Return [x, y] of the center of cell containing provided text 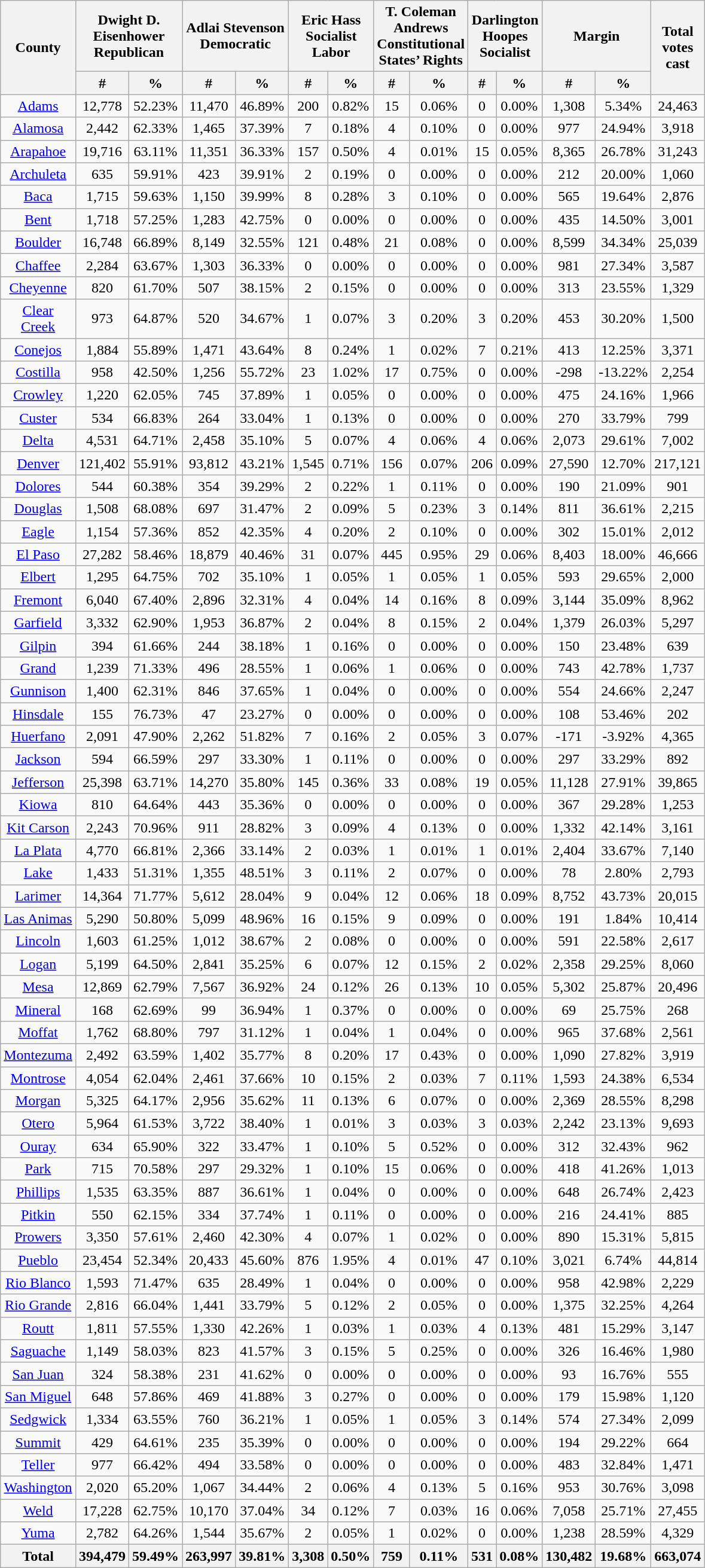
24.66% [623, 691]
2,816 [102, 1305]
Dolores [38, 486]
29.65% [623, 577]
7,140 [678, 850]
93 [569, 1374]
0.23% [439, 509]
66.42% [155, 1465]
1,120 [678, 1396]
19,716 [102, 151]
2,000 [678, 577]
58.03% [155, 1351]
326 [569, 1351]
48.51% [262, 873]
63.71% [155, 782]
33.14% [262, 850]
1,603 [102, 941]
Darlington HoopesSocialist [505, 36]
43.64% [262, 350]
8,599 [569, 242]
2,073 [569, 441]
25.87% [623, 987]
156 [392, 463]
0.37% [350, 1009]
55.89% [155, 350]
Teller [38, 1465]
Larimer [38, 896]
2,358 [569, 964]
25,398 [102, 782]
3,144 [569, 600]
14,364 [102, 896]
1,090 [569, 1055]
20,015 [678, 896]
Total votes cast [678, 48]
23.27% [262, 713]
27,590 [569, 463]
565 [569, 197]
953 [569, 1488]
8,962 [678, 600]
59.63% [155, 197]
0.43% [439, 1055]
32.31% [262, 600]
11 [309, 1101]
31,243 [678, 151]
10,170 [209, 1511]
Gilpin [38, 645]
890 [569, 1237]
Total [38, 1556]
1,433 [102, 873]
0.36% [350, 782]
4,770 [102, 850]
0.28% [350, 197]
981 [569, 265]
Custer [38, 418]
1,811 [102, 1328]
2,492 [102, 1055]
34.44% [262, 1488]
28.49% [262, 1283]
30.76% [623, 1488]
2,896 [209, 600]
190 [569, 486]
33.67% [623, 850]
1,715 [102, 197]
8,149 [209, 242]
Weld [38, 1511]
3,587 [678, 265]
39.29% [262, 486]
11,351 [209, 151]
413 [569, 350]
15.01% [623, 532]
0.27% [350, 1396]
39.99% [262, 197]
1,355 [209, 873]
Yuma [38, 1533]
70.96% [155, 828]
29 [482, 554]
20,433 [209, 1260]
31.47% [262, 509]
270 [569, 418]
55.72% [262, 373]
639 [678, 645]
Washington [38, 1488]
0.22% [350, 486]
12.25% [623, 350]
759 [392, 1556]
Costilla [38, 373]
1,303 [209, 265]
1,980 [678, 1351]
2,284 [102, 265]
760 [209, 1419]
45.60% [262, 1260]
68.08% [155, 509]
76.73% [155, 713]
Bent [38, 219]
664 [678, 1442]
42.75% [262, 219]
15.29% [623, 1328]
59.91% [155, 174]
County [38, 48]
1,465 [209, 129]
64.26% [155, 1533]
41.26% [623, 1169]
5,297 [678, 623]
35.39% [262, 1442]
0.25% [439, 1351]
Eagle [38, 532]
23,454 [102, 1260]
1.02% [350, 373]
57.86% [155, 1396]
41.62% [262, 1374]
0.21% [519, 350]
Kiowa [38, 805]
37.04% [262, 1511]
1,953 [209, 623]
36.94% [262, 1009]
799 [678, 418]
892 [678, 759]
1,256 [209, 373]
5.34% [623, 106]
68.80% [155, 1032]
47.90% [155, 737]
33.29% [623, 759]
702 [209, 577]
62.90% [155, 623]
20.00% [623, 174]
29.61% [623, 441]
Crowley [38, 395]
3,147 [678, 1328]
2,262 [209, 737]
-171 [569, 737]
7,567 [209, 987]
263,997 [209, 1556]
2,460 [209, 1237]
1,402 [209, 1055]
70.58% [155, 1169]
Adams [38, 106]
145 [309, 782]
Pitkin [38, 1215]
32.25% [623, 1305]
64.87% [155, 318]
820 [102, 288]
544 [102, 486]
46,666 [678, 554]
Park [38, 1169]
973 [102, 318]
52.34% [155, 1260]
Morgan [38, 1101]
43.21% [262, 463]
Garfield [38, 623]
16,748 [102, 242]
61.53% [155, 1124]
63.67% [155, 265]
1,013 [678, 1169]
179 [569, 1396]
32.84% [623, 1465]
58.46% [155, 554]
155 [102, 713]
8,060 [678, 964]
El Paso [38, 554]
Grand [38, 668]
1,060 [678, 174]
394,479 [102, 1556]
5,964 [102, 1124]
36.21% [262, 1419]
-3.92% [623, 737]
63.11% [155, 151]
25.71% [623, 1511]
1,508 [102, 509]
17,228 [102, 1511]
2,461 [209, 1078]
2,020 [102, 1488]
Arapahoe [38, 151]
19.64% [623, 197]
435 [569, 219]
4,531 [102, 441]
168 [102, 1009]
593 [569, 577]
1,067 [209, 1488]
29.22% [623, 1442]
24.94% [623, 129]
1,718 [102, 219]
2,254 [678, 373]
1,239 [102, 668]
23 [309, 373]
San Miguel [38, 1396]
550 [102, 1215]
2,841 [209, 964]
69 [569, 1009]
22.58% [623, 941]
63.59% [155, 1055]
1,441 [209, 1305]
423 [209, 174]
42.14% [623, 828]
38.15% [262, 288]
Elbert [38, 577]
Huerfano [38, 737]
37.74% [262, 1215]
26.74% [623, 1192]
Ouray [38, 1146]
531 [482, 1556]
35.77% [262, 1055]
3,350 [102, 1237]
354 [209, 486]
3,021 [569, 1260]
67.40% [155, 600]
37.89% [262, 395]
1,154 [102, 532]
8,752 [569, 896]
2,423 [678, 1192]
Phillips [38, 1192]
63.35% [155, 1192]
Kit Carson [38, 828]
2,243 [102, 828]
Jackson [38, 759]
11,128 [569, 782]
846 [209, 691]
38.18% [262, 645]
Sedgwick [38, 1419]
66.83% [155, 418]
37.66% [262, 1078]
2,242 [569, 1124]
T. Coleman AndrewsConstitutional States’ Rights [421, 36]
29.28% [623, 805]
507 [209, 288]
24.38% [623, 1078]
Baca [38, 197]
66.04% [155, 1305]
244 [209, 645]
743 [569, 668]
887 [209, 1192]
810 [102, 805]
3,161 [678, 828]
191 [569, 919]
Clear Creek [38, 318]
4,365 [678, 737]
2,099 [678, 1419]
911 [209, 828]
24.16% [623, 395]
2,956 [209, 1101]
475 [569, 395]
2,404 [569, 850]
121,402 [102, 463]
60.38% [155, 486]
231 [209, 1374]
334 [209, 1215]
2,458 [209, 441]
35.25% [262, 964]
41.88% [262, 1396]
1,295 [102, 577]
64.71% [155, 441]
0.52% [439, 1146]
1.84% [623, 919]
27,282 [102, 554]
24 [309, 987]
Montezuma [38, 1055]
443 [209, 805]
78 [569, 873]
-13.22% [623, 373]
811 [569, 509]
445 [392, 554]
23.48% [623, 645]
2,617 [678, 941]
42.26% [262, 1328]
2,091 [102, 737]
16.76% [623, 1374]
Fremont [38, 600]
34 [309, 1511]
29.32% [262, 1169]
35.80% [262, 782]
19.68% [623, 1556]
44,814 [678, 1260]
16.46% [623, 1351]
1,884 [102, 350]
2,215 [678, 509]
8,403 [569, 554]
3,722 [209, 1124]
La Plata [38, 850]
1,966 [678, 395]
1,332 [569, 828]
5,815 [678, 1237]
453 [569, 318]
1,308 [569, 106]
61.25% [155, 941]
8,365 [569, 151]
43.73% [623, 896]
2,366 [209, 850]
121 [309, 242]
Saguache [38, 1351]
2,876 [678, 197]
745 [209, 395]
1,012 [209, 941]
66.89% [155, 242]
52.23% [155, 106]
3,371 [678, 350]
42.50% [155, 373]
3,919 [678, 1055]
1,329 [678, 288]
42.30% [262, 1237]
429 [102, 1442]
18 [482, 896]
1,149 [102, 1351]
1,762 [102, 1032]
Mineral [38, 1009]
1,500 [678, 318]
0.75% [439, 373]
1,330 [209, 1328]
18.00% [623, 554]
62.79% [155, 987]
26.03% [623, 623]
212 [569, 174]
312 [569, 1146]
26.78% [623, 151]
28.59% [623, 1533]
217,121 [678, 463]
65.20% [155, 1488]
41.57% [262, 1351]
202 [678, 713]
823 [209, 1351]
55.91% [155, 463]
62.31% [155, 691]
Conejos [38, 350]
797 [209, 1032]
5,290 [102, 919]
11,470 [209, 106]
2,247 [678, 691]
62.04% [155, 1078]
38.67% [262, 941]
3,308 [309, 1556]
30.20% [623, 318]
0.24% [350, 350]
35.36% [262, 805]
36.92% [262, 987]
-298 [569, 373]
Delta [38, 441]
21.09% [623, 486]
1,375 [569, 1305]
2,442 [102, 129]
302 [569, 532]
591 [569, 941]
7,058 [569, 1511]
39.91% [262, 174]
33.47% [262, 1146]
Archuleta [38, 174]
57.36% [155, 532]
594 [102, 759]
322 [209, 1146]
Rio Blanco [38, 1283]
12.70% [623, 463]
Logan [38, 964]
534 [102, 418]
62.15% [155, 1215]
1,283 [209, 219]
0.71% [350, 463]
26 [392, 987]
481 [569, 1328]
42.78% [623, 668]
Summit [38, 1442]
1,400 [102, 691]
35.62% [262, 1101]
Prowers [38, 1237]
64.50% [155, 964]
7,002 [678, 441]
5,612 [209, 896]
1,544 [209, 1533]
33.04% [262, 418]
Douglas [38, 509]
38.40% [262, 1124]
50.80% [155, 919]
4,264 [678, 1305]
63.55% [155, 1419]
33.30% [262, 759]
37.39% [262, 129]
Pueblo [38, 1260]
157 [309, 151]
48.96% [262, 919]
25,039 [678, 242]
1,150 [209, 197]
66.81% [155, 850]
Moffat [38, 1032]
885 [678, 1215]
Boulder [38, 242]
268 [678, 1009]
697 [209, 509]
64.17% [155, 1101]
42.98% [623, 1283]
Cheyenne [38, 288]
Las Animas [38, 919]
Lake [38, 873]
715 [102, 1169]
3,332 [102, 623]
62.05% [155, 395]
Margin [597, 36]
20,496 [678, 987]
15.31% [623, 1237]
64.61% [155, 1442]
Routt [38, 1328]
Lincoln [38, 941]
394 [102, 645]
555 [678, 1374]
53.46% [623, 713]
663,074 [678, 1556]
57.61% [155, 1237]
0.18% [350, 129]
554 [569, 691]
1,334 [102, 1419]
32.55% [262, 242]
1,238 [569, 1533]
Adlai StevensonDemocratic [236, 36]
Rio Grande [38, 1305]
469 [209, 1396]
1,545 [309, 463]
64.75% [155, 577]
574 [569, 1419]
27,455 [678, 1511]
1,253 [678, 805]
0.95% [439, 554]
31.12% [262, 1032]
150 [569, 645]
4,054 [102, 1078]
99 [209, 1009]
6,040 [102, 600]
496 [209, 668]
6,534 [678, 1078]
634 [102, 1146]
1,220 [102, 395]
6.74% [623, 1260]
12,869 [102, 987]
21 [392, 242]
962 [678, 1146]
1,379 [569, 623]
59.49% [155, 1556]
235 [209, 1442]
Dwight D. EisenhowerRepublican [129, 36]
61.70% [155, 288]
40.46% [262, 554]
5,199 [102, 964]
34.67% [262, 318]
2,012 [678, 532]
58.38% [155, 1374]
62.69% [155, 1009]
57.25% [155, 219]
4,329 [678, 1533]
1,737 [678, 668]
36.87% [262, 623]
Otero [38, 1124]
61.66% [155, 645]
28.04% [262, 896]
14 [392, 600]
32.43% [623, 1146]
19 [482, 782]
14.50% [623, 219]
324 [102, 1374]
42.35% [262, 532]
367 [569, 805]
24.41% [623, 1215]
1.95% [350, 1260]
San Juan [38, 1374]
5,099 [209, 919]
46.89% [262, 106]
71.33% [155, 668]
35.67% [262, 1533]
14,270 [209, 782]
2,782 [102, 1533]
901 [678, 486]
51.82% [262, 737]
108 [569, 713]
5,325 [102, 1101]
313 [569, 288]
Eric HassSocialist Labor [331, 36]
2,229 [678, 1283]
62.75% [155, 1511]
3,001 [678, 219]
2.80% [623, 873]
71.47% [155, 1283]
216 [569, 1215]
57.55% [155, 1328]
Montrose [38, 1078]
264 [209, 418]
Hinsdale [38, 713]
965 [569, 1032]
39.81% [262, 1556]
23.13% [623, 1124]
5,302 [569, 987]
12,778 [102, 106]
876 [309, 1260]
51.31% [155, 873]
0.82% [350, 106]
194 [569, 1442]
31 [309, 554]
37.65% [262, 691]
8,298 [678, 1101]
28.82% [262, 828]
71.77% [155, 896]
29.25% [623, 964]
37.68% [623, 1032]
130,482 [569, 1556]
1,535 [102, 1192]
27.91% [623, 782]
Denver [38, 463]
494 [209, 1465]
33.58% [262, 1465]
18,879 [209, 554]
10,414 [678, 919]
25.75% [623, 1009]
0.19% [350, 174]
3,918 [678, 129]
27.82% [623, 1055]
Mesa [38, 987]
3,098 [678, 1488]
Chaffee [38, 265]
23.55% [623, 288]
93,812 [209, 463]
15.98% [623, 1396]
852 [209, 532]
418 [569, 1169]
33 [392, 782]
64.64% [155, 805]
34.34% [623, 242]
200 [309, 106]
2,561 [678, 1032]
62.33% [155, 129]
520 [209, 318]
35.09% [623, 600]
Alamosa [38, 129]
39,865 [678, 782]
206 [482, 463]
65.90% [155, 1146]
Gunnison [38, 691]
483 [569, 1465]
9,693 [678, 1124]
66.59% [155, 759]
2,369 [569, 1101]
Jefferson [38, 782]
2,793 [678, 873]
24,463 [678, 106]
0.48% [350, 242]
